Determine the [X, Y] coordinate at the center of the cell enclosing the given text.  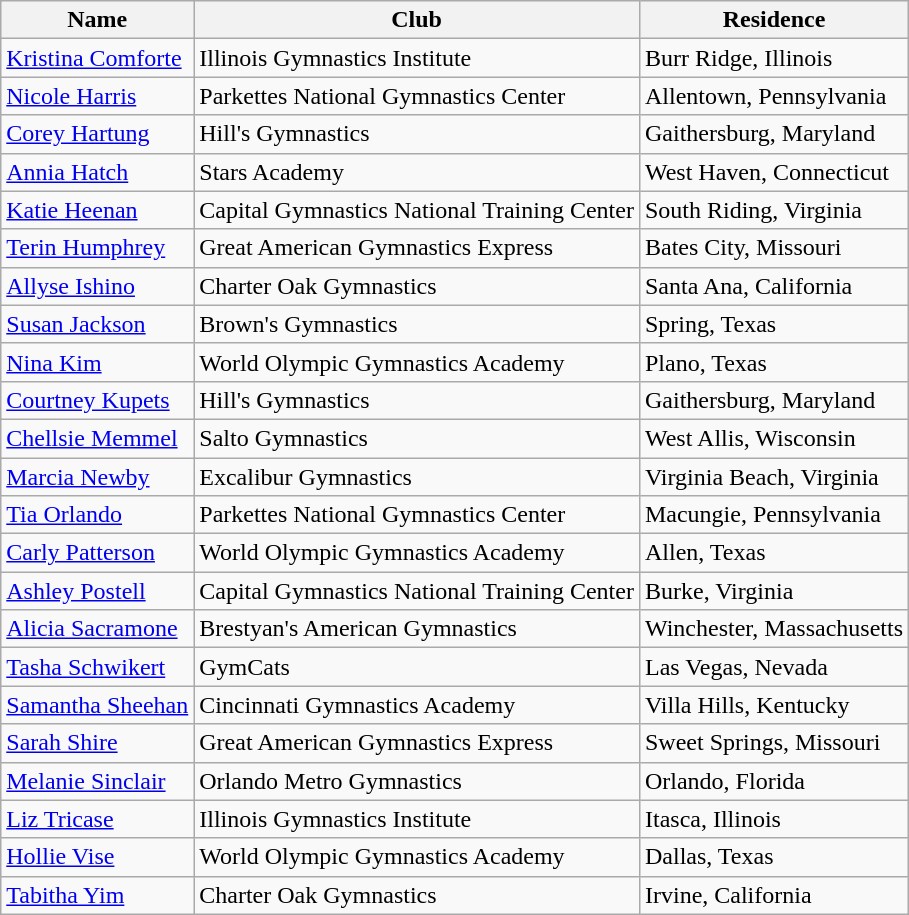
Santa Ana, California [774, 286]
Villa Hills, Kentucky [774, 705]
Bates City, Missouri [774, 248]
Susan Jackson [98, 324]
Salto Gymnastics [417, 438]
Allen, Texas [774, 553]
Terin Humphrey [98, 248]
Corey Hartung [98, 134]
Hollie Vise [98, 857]
Tasha Schwikert [98, 667]
Orlando Metro Gymnastics [417, 781]
Tabitha Yim [98, 895]
West Haven, Connecticut [774, 172]
Brown's Gymnastics [417, 324]
Cincinnati Gymnastics Academy [417, 705]
Kristina Comforte [98, 58]
Courtney Kupets [98, 400]
Name [98, 20]
Samantha Sheehan [98, 705]
West Allis, Wisconsin [774, 438]
Chellsie Memmel [98, 438]
Itasca, Illinois [774, 819]
Orlando, Florida [774, 781]
Sweet Springs, Missouri [774, 743]
Carly Patterson [98, 553]
Ashley Postell [98, 591]
Tia Orlando [98, 515]
Virginia Beach, Virginia [774, 477]
Annia Hatch [98, 172]
Katie Heenan [98, 210]
South Riding, Virginia [774, 210]
Plano, Texas [774, 362]
Alicia Sacramone [98, 629]
Allentown, Pennsylvania [774, 96]
Las Vegas, Nevada [774, 667]
Stars Academy [417, 172]
Club [417, 20]
Nina Kim [98, 362]
Liz Tricase [98, 819]
Nicole Harris [98, 96]
Winchester, Massachusetts [774, 629]
Residence [774, 20]
Spring, Texas [774, 324]
Irvine, California [774, 895]
Burke, Virginia [774, 591]
Macungie, Pennsylvania [774, 515]
GymCats [417, 667]
Marcia Newby [98, 477]
Dallas, Texas [774, 857]
Excalibur Gymnastics [417, 477]
Allyse Ishino [98, 286]
Burr Ridge, Illinois [774, 58]
Sarah Shire [98, 743]
Melanie Sinclair [98, 781]
Brestyan's American Gymnastics [417, 629]
